Scan for the cell matching the given text and deliver its [X, Y] coordinate at center. 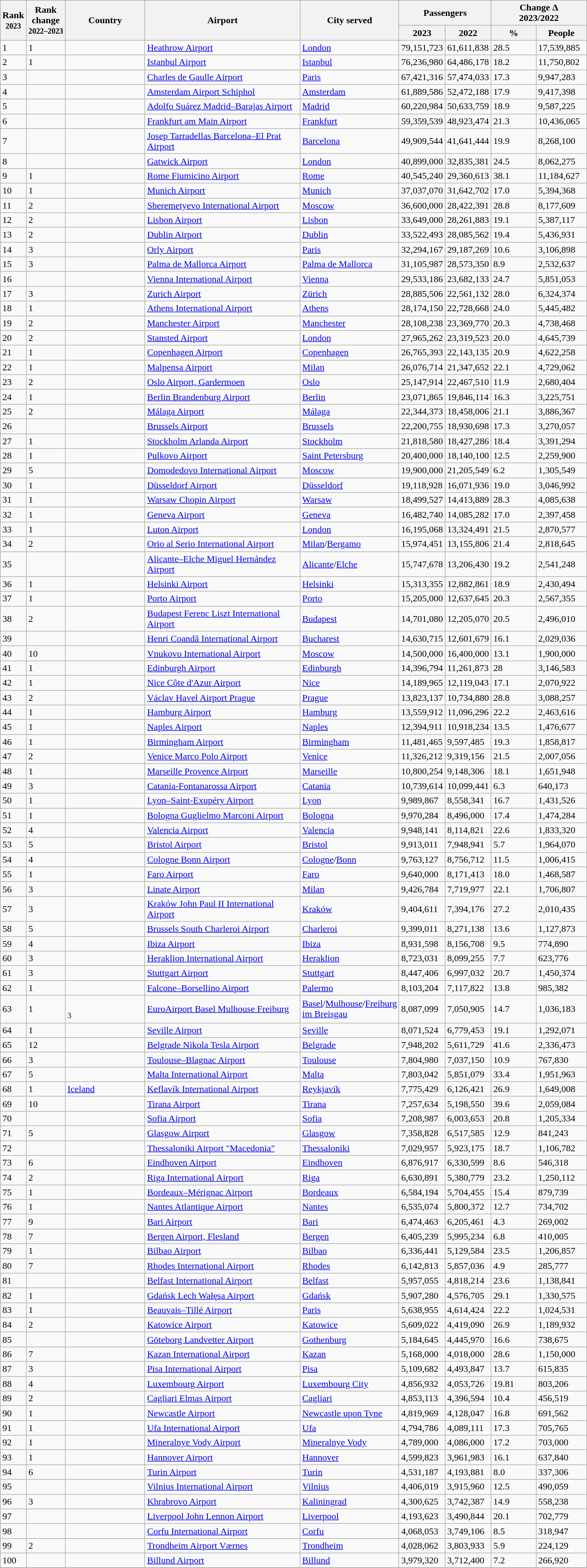
27.2 [514, 909]
Gothenburg [350, 1339]
21.3 [514, 121]
10,918,234 [468, 727]
83 [13, 1310]
Lisbon [350, 220]
8.0 [514, 1472]
64,486,178 [468, 62]
4,819,969 [422, 1413]
Hannover Airport [223, 1457]
23,682,133 [468, 279]
6,517,585 [468, 1133]
88 [13, 1384]
1,305,549 [561, 471]
9,404,611 [422, 909]
Iceland [105, 1089]
3,225,751 [561, 397]
705,765 [561, 1428]
95 [13, 1487]
1,106,782 [561, 1148]
7,358,828 [422, 1133]
71 [13, 1133]
3,803,933 [468, 1546]
10,739,614 [422, 786]
25,147,914 [422, 382]
Ibiza Airport [223, 944]
13.7 [514, 1369]
7,803,042 [422, 1074]
31 [13, 500]
Beauvais–Tillé Airport [223, 1310]
38.1 [514, 176]
10,436,065 [561, 121]
20.1 [514, 1516]
767,830 [561, 1060]
2,029,036 [561, 638]
Luxembourg City [350, 1384]
82 [13, 1295]
5.7 [514, 845]
23.5 [514, 1251]
6,535,074 [422, 1207]
3,979,320 [422, 1560]
Düsseldorf Airport [223, 485]
841,243 [561, 1133]
Marseille Provence Airport [223, 771]
5,800,372 [468, 1207]
65 [13, 1045]
19.81 [514, 1384]
623,776 [561, 959]
Helsinki Airport [223, 584]
2,541,248 [561, 564]
20.0 [514, 338]
3,046,992 [561, 485]
Turin Airport [223, 1472]
16.7 [514, 801]
4,089,111 [468, 1428]
22,200,755 [422, 426]
12,601,679 [468, 638]
3,106,898 [561, 250]
Sofia Airport [223, 1118]
28,174,150 [422, 308]
49,909,544 [422, 141]
22,344,373 [422, 411]
1,450,374 [561, 973]
11,096,296 [468, 712]
52 [13, 830]
Bilbao [350, 1251]
Katowice [350, 1325]
4,853,113 [422, 1399]
14,189,965 [422, 683]
23,369,770 [468, 323]
19.2 [514, 564]
Katowice Airport [223, 1325]
4,445,970 [468, 1339]
3,391,294 [561, 441]
269,002 [561, 1222]
Lyon [350, 801]
12,119,043 [468, 683]
98 [13, 1531]
Heraklion International Airport [223, 959]
13,324,491 [468, 529]
16,482,740 [422, 515]
People [561, 33]
Rankchange2022–2023 [46, 20]
4,856,932 [422, 1384]
72 [13, 1148]
47 [13, 757]
6,997,032 [468, 973]
Corfu [350, 1531]
9,947,283 [561, 77]
94 [13, 1472]
8,447,406 [422, 973]
9,399,011 [422, 929]
6,630,891 [422, 1178]
40,545,240 [422, 176]
4,531,187 [422, 1472]
Istanbul [350, 62]
6,584,194 [422, 1192]
21.4 [514, 544]
33.4 [514, 1074]
6.2 [514, 471]
Kazan International Airport [223, 1354]
49 [13, 786]
9,970,284 [422, 815]
Cagliari Elmas Airport [223, 1399]
3,749,106 [468, 1531]
2,532,637 [561, 264]
2,259,900 [561, 456]
Porto [350, 599]
Corfu International Airport [223, 1531]
Berlin Brandenburg Airport [223, 397]
Thessaloniki [350, 1148]
Gdańsk [350, 1295]
21,818,580 [422, 441]
24.5 [514, 161]
4.9 [514, 1266]
13,823,137 [422, 698]
10.4 [514, 1399]
28.5 [514, 48]
6,405,239 [422, 1236]
33 [13, 529]
637,840 [561, 1457]
60,220,984 [422, 106]
Sheremetyevo International Airport [223, 205]
Nantes Atlantique Airport [223, 1207]
4,622,258 [561, 353]
Basel/Mulhouse/Freiburg im Breisgau [350, 1009]
Ufa International Airport [223, 1428]
Mineralnye Vody [350, 1443]
25 [13, 411]
28,573,350 [468, 264]
9.5 [514, 944]
Copenhagen [350, 353]
Gatwick Airport [223, 161]
Marseille [350, 771]
59 [13, 944]
Zurich Airport [223, 294]
Tirana [350, 1104]
Bari [350, 1222]
5,907,280 [422, 1295]
52,472,188 [468, 92]
22,467,510 [468, 382]
16.8 [514, 1413]
11.9 [514, 382]
14.7 [514, 1009]
Saint Petersburg [350, 456]
Heraklion [350, 959]
18,499,527 [422, 500]
20.7 [514, 973]
Valencia [350, 830]
17,539,885 [561, 48]
19,900,000 [422, 471]
2,397,458 [561, 515]
Bucharest [350, 638]
8,756,712 [468, 859]
3,270,057 [561, 426]
Belfast [350, 1280]
11.5 [514, 859]
Warsaw Chopin Airport [223, 500]
4,818,214 [468, 1280]
Linate Airport [223, 889]
Brussels South Charleroi Airport [223, 929]
14 [13, 250]
2,818,645 [561, 544]
640,173 [561, 786]
15,747,678 [422, 564]
1,006,415 [561, 859]
Vnukovo International Airport [223, 653]
703,000 [561, 1443]
Frankfurt [350, 121]
Charles de Gaulle Airport [223, 77]
74 [13, 1178]
Faro Airport [223, 874]
8.9 [514, 264]
19.9 [514, 141]
29.1 [514, 1295]
City served [350, 20]
21,205,549 [468, 471]
Toulouse–Blagnac Airport [223, 1060]
1,189,932 [561, 1325]
2,007,056 [561, 757]
Rome [350, 176]
29,360,613 [468, 176]
Belgrade Nikola Tesla Airport [223, 1045]
2,010,435 [561, 909]
20.8 [514, 1118]
Alicante/Elche [350, 564]
Bordeaux [350, 1192]
14.9 [514, 1501]
Belfast International Airport [223, 1280]
12,205,070 [468, 618]
4,068,053 [422, 1531]
15,313,355 [422, 584]
2,870,577 [561, 529]
50 [13, 801]
7,257,634 [422, 1104]
Catania [350, 786]
Pisa [350, 1369]
Josep Tarradellas Barcelona–El Prat Airport [223, 141]
20 [13, 338]
4,406,019 [422, 1487]
2,430,494 [561, 584]
Venice Marco Polo Airport [223, 757]
5,857,036 [468, 1266]
5,957,055 [422, 1280]
14,500,000 [422, 653]
7,037,150 [468, 1060]
53 [13, 845]
42 [13, 683]
Rhodes International Airport [223, 1266]
Lisbon Airport [223, 220]
3,961,983 [468, 1457]
15,974,451 [422, 544]
Düsseldorf [350, 485]
Seville [350, 1030]
Cologne/Bonn [350, 859]
36,600,000 [422, 205]
7,719,977 [468, 889]
Vienna [350, 279]
Bologna Guglielmo Marconi Airport [223, 815]
8,271,138 [468, 929]
18,930,698 [468, 426]
51 [13, 815]
8 [13, 161]
Henri Coandă International Airport [223, 638]
21,347,652 [468, 367]
10.9 [514, 1060]
17 [13, 294]
8,177,609 [561, 205]
Malpensa Airport [223, 367]
Trondheim Airport Værnes [223, 1546]
Frankfurt am Main Airport [223, 121]
Dublin Airport [223, 235]
28,261,883 [468, 220]
90 [13, 1413]
Bordeaux–Mérignac Airport [223, 1192]
Oslo Airport, Gardermoen [223, 382]
1,024,531 [561, 1310]
Munich Airport [223, 190]
Hannover [350, 1457]
Naples Airport [223, 727]
97 [13, 1516]
60 [13, 959]
5,995,234 [468, 1236]
Venice [350, 757]
2,463,616 [561, 712]
Porto Airport [223, 599]
5,611,729 [468, 1045]
12,882,861 [468, 584]
7,029,957 [422, 1148]
Newcastle upon Tyne [350, 1413]
Edinburgh Airport [223, 668]
5,851,053 [561, 279]
6,336,441 [422, 1251]
Lyon–Saint-Exupéry Airport [223, 801]
6.8 [514, 1236]
79 [13, 1251]
7,775,429 [422, 1089]
5,380,779 [468, 1178]
59,359,539 [422, 121]
76,236,980 [422, 62]
Budapest [350, 618]
84 [13, 1325]
Ufa [350, 1428]
8,103,204 [422, 988]
Orio al Serio International Airport [223, 544]
45 [13, 727]
16.3 [514, 397]
Helsinki [350, 584]
26,765,393 [422, 353]
1,649,008 [561, 1089]
39.6 [514, 1104]
12.9 [514, 1133]
7.7 [514, 959]
Athens [350, 308]
18.0 [514, 874]
14,085,282 [468, 515]
8,558,341 [468, 801]
285,777 [561, 1266]
19,118,928 [422, 485]
6,126,421 [468, 1089]
61,611,838 [468, 48]
18.4 [514, 441]
Riga International Airport [223, 1178]
13,559,912 [422, 712]
4.3 [514, 1222]
4,053,726 [468, 1384]
Bilbao Airport [223, 1251]
734,702 [561, 1207]
8,114,821 [468, 830]
10,099,441 [468, 786]
2,680,404 [561, 382]
61 [13, 973]
Billund [350, 1560]
11,750,802 [561, 62]
1,292,071 [561, 1030]
410,005 [561, 1236]
Bari Airport [223, 1222]
33,649,000 [422, 220]
4,085,638 [561, 500]
73 [13, 1163]
10,734,880 [468, 698]
Alicante–Elche Miguel Hernández Airport [223, 564]
89 [13, 1399]
Cagliari [350, 1399]
Rhodes [350, 1266]
13.1 [514, 653]
36 [13, 584]
Geneva [350, 515]
1,476,677 [561, 727]
85 [13, 1339]
29 [13, 471]
9,587,225 [561, 106]
28.3 [514, 500]
23 [13, 382]
3,886,367 [561, 411]
4,086,000 [468, 1443]
38 [13, 618]
Country [105, 20]
24.7 [514, 279]
1,138,841 [561, 1280]
Toulouse [350, 1060]
879,739 [561, 1192]
20,400,000 [422, 456]
18,458,006 [468, 411]
Keflavík International Airport [223, 1089]
Bologna [350, 815]
5,923,175 [468, 1148]
Stuttgart Airport [223, 973]
57 [13, 909]
67 [13, 1074]
Luxembourg Airport [223, 1384]
4,419,090 [468, 1325]
Manchester [350, 323]
20.5 [514, 618]
56 [13, 889]
19.3 [514, 742]
Manchester Airport [223, 323]
Amsterdam Airport Schiphol [223, 92]
546,318 [561, 1163]
43 [13, 698]
91 [13, 1428]
4,614,424 [468, 1310]
19,846,114 [468, 397]
Copenhagen Airport [223, 353]
Kraków [350, 909]
8,268,100 [561, 141]
Malta [350, 1074]
28,885,506 [422, 294]
Munich [350, 190]
35 [13, 564]
33,522,493 [422, 235]
% [514, 33]
23.6 [514, 1280]
86 [13, 1354]
67,421,316 [422, 77]
3,146,583 [561, 668]
Thessaloniki Airport "Macedonia" [223, 1148]
16,400,000 [468, 653]
29,187,269 [468, 250]
19.0 [514, 485]
16,071,936 [468, 485]
13 [13, 235]
9,426,784 [422, 889]
22 [13, 367]
Geneva Airport [223, 515]
Pisa International Airport [223, 1369]
Kazan [350, 1354]
32,294,167 [422, 250]
70 [13, 1118]
318,947 [561, 1531]
702,779 [561, 1516]
11 [13, 205]
2023 [422, 33]
4,789,000 [422, 1443]
12.7 [514, 1207]
Trondheim [350, 1546]
8.5 [514, 1531]
37,037,070 [422, 190]
22.6 [514, 830]
1,833,320 [561, 830]
1,858,817 [561, 742]
Cologne Bonn Airport [223, 859]
26 [13, 426]
5,109,682 [422, 1369]
5.9 [514, 1546]
2022 [468, 33]
266,920 [561, 1560]
31,642,702 [468, 190]
41 [13, 668]
23,319,523 [468, 338]
8,071,524 [422, 1030]
558,238 [561, 1501]
18.7 [514, 1148]
Brussels [350, 426]
50,633,759 [468, 106]
12,637,645 [468, 599]
Eindhoven [350, 1163]
4,599,823 [422, 1457]
Belgrade [350, 1045]
15,205,000 [422, 599]
Nice Côte d'Azur Airport [223, 683]
54 [13, 859]
64 [13, 1030]
224,129 [561, 1546]
Charleroi [350, 929]
58 [13, 929]
2,496,010 [561, 618]
Hamburg Airport [223, 712]
1,468,587 [561, 874]
75 [13, 1192]
27,965,262 [422, 338]
774,890 [561, 944]
8,723,031 [422, 959]
14,413,889 [468, 500]
Stansted Airport [223, 338]
Luton Airport [223, 529]
7,208,987 [422, 1118]
23,071,865 [422, 397]
7,804,980 [422, 1060]
6,474,463 [422, 1222]
9,319,156 [468, 757]
5,198,550 [468, 1104]
11,481,465 [422, 742]
76 [13, 1207]
Göteborg Landvetter Airport [223, 1339]
Orly Airport [223, 250]
17.1 [514, 683]
4,396,594 [468, 1399]
27 [13, 441]
28,108,238 [422, 323]
19.4 [514, 235]
1,431,526 [561, 801]
57,474,033 [468, 77]
19 [13, 323]
Birmingham Airport [223, 742]
Newcastle Airport [223, 1413]
Zürich [350, 294]
17.2 [514, 1443]
803,206 [561, 1384]
3,088,257 [561, 698]
40,899,000 [422, 161]
9,597,485 [468, 742]
16 [13, 279]
Vilnius [350, 1487]
Rank2023 [13, 20]
28.6 [514, 1354]
15.4 [514, 1192]
5,184,645 [422, 1339]
Mineralnye Vody Airport [223, 1443]
1,205,334 [561, 1118]
40 [13, 653]
9,989,867 [422, 801]
Málaga [350, 411]
46 [13, 742]
EuroAirport Basel Mulhouse Freiburg [223, 1009]
23.2 [514, 1178]
41.6 [514, 1045]
Palma de Mallorca Airport [223, 264]
13.5 [514, 727]
34 [13, 544]
1,964,070 [561, 845]
10,800,254 [422, 771]
9,417,398 [561, 92]
5,436,931 [561, 235]
Khrabrovo Airport [223, 1501]
1,330,575 [561, 1295]
41,641,444 [468, 141]
4,028,062 [422, 1546]
44 [13, 712]
Reykjavík [350, 1089]
Dublin [350, 235]
1,951,963 [561, 1074]
14,396,794 [422, 668]
Billund Airport [223, 1560]
Domodedovo International Airport [223, 471]
Kraków John Paul II International Airport [223, 909]
Naples [350, 727]
9,148,306 [468, 771]
Glasgow [350, 1133]
Malta International Airport [223, 1074]
80 [13, 1266]
Bristol [350, 845]
18.2 [514, 62]
Adolfo Suárez Madrid–Barajas Airport [223, 106]
Edinburgh [350, 668]
4,193,881 [468, 1472]
738,675 [561, 1339]
18,140,100 [468, 456]
Vienna International Airport [223, 279]
5,851,079 [468, 1074]
48,923,474 [468, 121]
8,156,708 [468, 944]
Liverpool [350, 1516]
9,948,141 [422, 830]
Budapest Ferenc Liszt International Airport [223, 618]
11,326,212 [422, 757]
66 [13, 1060]
Catania-Fontanarossa Airport [223, 786]
1,250,112 [561, 1178]
1,651,948 [561, 771]
4,493,847 [468, 1369]
4,300,625 [422, 1501]
7,050,905 [468, 1009]
Pulkovo Airport [223, 456]
7,394,176 [468, 909]
78 [13, 1236]
18 [13, 308]
Vilnius International Airport [223, 1487]
4,018,000 [468, 1354]
456,519 [561, 1399]
5,638,955 [422, 1310]
4,729,062 [561, 367]
99 [13, 1546]
24 [13, 397]
Ibiza [350, 944]
3,742,387 [468, 1501]
Madrid [350, 106]
6.3 [514, 786]
Warsaw [350, 500]
77 [13, 1222]
2,059,084 [561, 1104]
8,496,000 [468, 815]
32 [13, 515]
93 [13, 1457]
Istanbul Airport [223, 62]
Athens International Airport [223, 308]
28.0 [514, 294]
1,036,183 [561, 1009]
Bergen Airport, Flesland [223, 1236]
5,387,117 [561, 220]
Brussels Airport [223, 426]
Rome Fiumicino Airport [223, 176]
79,151,723 [422, 48]
37 [13, 599]
3,712,400 [468, 1560]
10.6 [514, 250]
4,193,623 [422, 1516]
Barcelona [350, 141]
1,900,000 [561, 653]
Oslo [350, 382]
Milan/Bergamo [350, 544]
16,195,068 [422, 529]
32,835,381 [468, 161]
2,336,473 [561, 1045]
14,701,080 [422, 618]
Riga [350, 1178]
17.9 [514, 92]
Birmingham [350, 742]
6,003,653 [468, 1118]
Faro [350, 874]
31,105,987 [422, 264]
5,704,455 [468, 1192]
8,171,413 [468, 874]
62 [13, 988]
Stockholm [350, 441]
68 [13, 1089]
15 [13, 264]
Nice [350, 683]
Amsterdam [350, 92]
7,948,202 [422, 1045]
5,609,022 [422, 1325]
81 [13, 1280]
Falcone–Borsellino Airport [223, 988]
4,128,047 [468, 1413]
Liverpool John Lennon Airport [223, 1516]
3,915,960 [468, 1487]
13,155,806 [468, 544]
490,059 [561, 1487]
4,738,468 [561, 323]
96 [13, 1501]
22,728,668 [468, 308]
24.0 [514, 308]
13.8 [514, 988]
22,561,132 [468, 294]
Sofia [350, 1118]
13.6 [514, 929]
30 [13, 485]
3,490,844 [468, 1516]
28,422,391 [468, 205]
Kaliningrad [350, 1501]
26,076,714 [422, 367]
8.6 [514, 1163]
12,394,911 [422, 727]
20.9 [514, 353]
Eindhoven Airport [223, 1163]
7,948,941 [468, 845]
Palermo [350, 988]
Málaga Airport [223, 411]
Nantes [350, 1207]
61,889,586 [422, 92]
5,394,368 [561, 190]
11,261,873 [468, 668]
Valencia Airport [223, 830]
29,533,186 [422, 279]
4,645,739 [561, 338]
11,184,627 [561, 176]
1,206,857 [561, 1251]
Bergen [350, 1236]
4,576,705 [468, 1295]
6,205,461 [468, 1222]
5,168,000 [422, 1354]
18.1 [514, 771]
Prague [350, 698]
63 [13, 1009]
2,567,355 [561, 599]
16.6 [514, 1339]
Change Δ2023/2022 [539, 13]
6,330,599 [468, 1163]
100 [13, 1560]
21 [13, 353]
8,099,255 [468, 959]
14,630,715 [422, 638]
5,445,482 [561, 308]
1,127,873 [561, 929]
9,640,000 [422, 874]
17.4 [514, 815]
1,474,284 [561, 815]
Palma de Mallorca [350, 264]
8,062,275 [561, 161]
87 [13, 1369]
7.2 [514, 1560]
615,835 [561, 1369]
Berlin [350, 397]
691,562 [561, 1413]
985,382 [561, 988]
Turin [350, 1472]
6,324,374 [561, 294]
Gdańsk Lech Wałęsa Airport [223, 1295]
1,706,807 [561, 889]
6,779,453 [468, 1030]
9,913,011 [422, 845]
48 [13, 771]
337,306 [561, 1472]
8,087,099 [422, 1009]
Hamburg [350, 712]
21.1 [514, 411]
Glasgow Airport [223, 1133]
18,427,286 [468, 441]
Airport [223, 20]
Stuttgart [350, 973]
5,129,584 [468, 1251]
Tirana Airport [223, 1104]
69 [13, 1104]
28,085,562 [468, 235]
9,763,127 [422, 859]
Seville Airport [223, 1030]
13,206,430 [468, 564]
39 [13, 638]
22,143,135 [468, 353]
4,794,786 [422, 1428]
7,117,822 [468, 988]
Passengers [445, 13]
6,142,813 [422, 1266]
Václav Havel Airport Prague [223, 698]
Heathrow Airport [223, 48]
2,070,922 [561, 683]
Stockholm Arlanda Airport [223, 441]
6,876,917 [422, 1163]
8,931,598 [422, 944]
92 [13, 1443]
1,150,000 [561, 1354]
Bristol Airport [223, 845]
55 [13, 874]
